Scan for the cell matching the given text and deliver its (X, Y) coordinate at center. 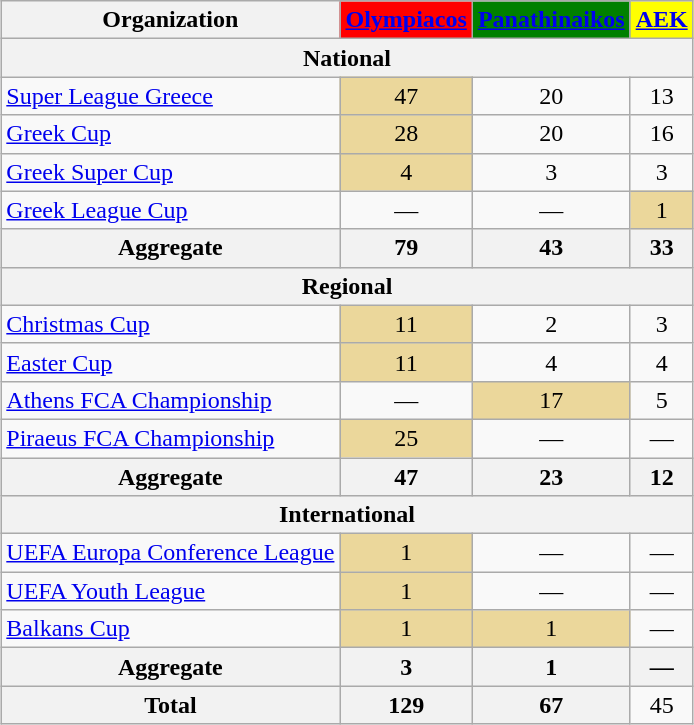
16 (662, 134)
UEFA Europa Conference League (170, 553)
67 (551, 705)
33 (662, 248)
43 (551, 248)
Total (170, 705)
2 (551, 324)
Easter Cup (170, 362)
45 (662, 705)
Regional (347, 286)
Athens FCA Championship (170, 400)
Christmas Cup (170, 324)
Super League Greece (170, 96)
Balkans Cup (170, 629)
Organization (170, 20)
23 (551, 477)
Greek League Cup (170, 210)
Piraeus FCA Championship (170, 438)
5 (662, 400)
28 (406, 134)
13 (662, 96)
International (347, 515)
Greek Super Cup (170, 172)
Greek Cup (170, 134)
Olympiacos (406, 20)
Panathinaikos (551, 20)
UEFA Youth League (170, 591)
25 (406, 438)
79 (406, 248)
12 (662, 477)
AEK (662, 20)
17 (551, 400)
129 (406, 705)
National (347, 58)
